Pinpoint the cell where the given text exists, returning its (X, Y) midpoint coordinate. 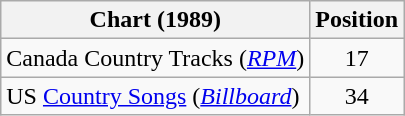
Canada Country Tracks (RPM) (156, 58)
Position (357, 20)
US Country Songs (Billboard) (156, 96)
17 (357, 58)
Chart (1989) (156, 20)
34 (357, 96)
